Find where the given text appears and provide that cell's center as [x, y] coordinate. 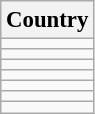
Country [48, 20]
